Scan for the cell matching the given text and deliver its [x, y] coordinate at center. 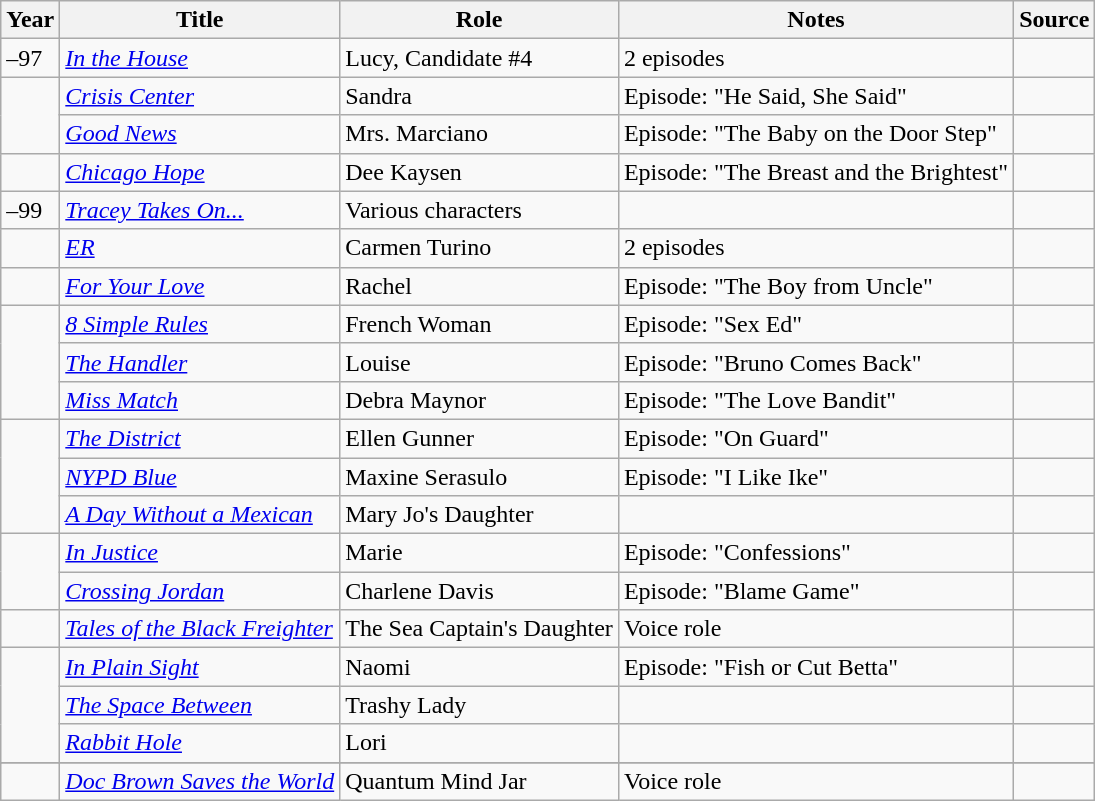
Episode: "Sex Ed" [816, 324]
Lori [480, 743]
–99 [30, 210]
Carmen Turino [480, 248]
Sandra [480, 96]
Quantum Mind Jar [480, 781]
Various characters [480, 210]
Episode: "Bruno Comes Back" [816, 362]
Mrs. Marciano [480, 134]
Good News [200, 134]
A Day Without a Mexican [200, 515]
Title [200, 20]
Rachel [480, 286]
Tales of the Black Freighter [200, 629]
Year [30, 20]
Louise [480, 362]
Marie [480, 553]
Crossing Jordan [200, 591]
The Sea Captain's Daughter [480, 629]
Mary Jo's Daughter [480, 515]
Maxine Serasulo [480, 477]
Episode: "I Like Ike" [816, 477]
French Woman [480, 324]
Role [480, 20]
Debra Maynor [480, 400]
Trashy Lady [480, 705]
Episode: "Fish or Cut Betta" [816, 667]
Notes [816, 20]
Dee Kaysen [480, 172]
Episode: "He Said, She Said" [816, 96]
Charlene Davis [480, 591]
Naomi [480, 667]
Tracey Takes On... [200, 210]
Ellen Gunner [480, 438]
In the House [200, 58]
In Justice [200, 553]
Episode: "The Breast and the Brightest" [816, 172]
Miss Match [200, 400]
ER [200, 248]
8 Simple Rules [200, 324]
Episode: "The Baby on the Door Step" [816, 134]
For Your Love [200, 286]
Crisis Center [200, 96]
Source [1054, 20]
Episode: "Blame Game" [816, 591]
NYPD Blue [200, 477]
Chicago Hope [200, 172]
In Plain Sight [200, 667]
Episode: "The Boy from Uncle" [816, 286]
Doc Brown Saves the World [200, 781]
Lucy, Candidate #4 [480, 58]
Rabbit Hole [200, 743]
The Handler [200, 362]
The District [200, 438]
–97 [30, 58]
The Space Between [200, 705]
Episode: "The Love Bandit" [816, 400]
Episode: "On Guard" [816, 438]
Episode: "Confessions" [816, 553]
